Capture the cell that displays the provided text and extract its (X, Y) central coordinate. 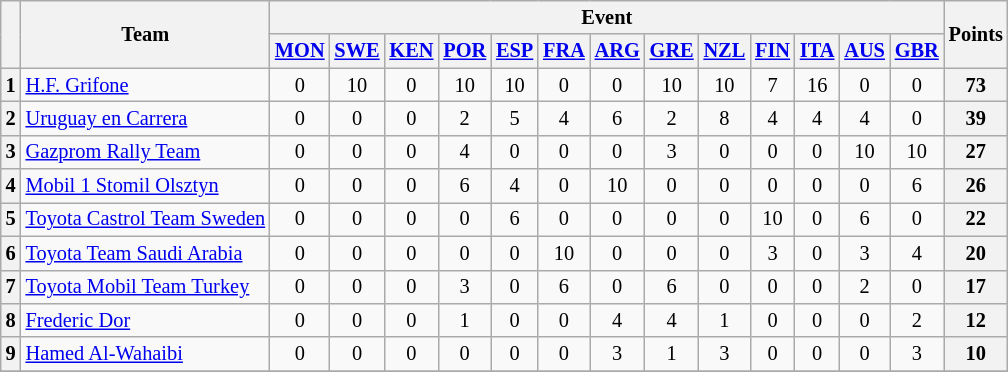
Hamed Al-Wahaibi (146, 354)
POR (464, 51)
27 (976, 152)
GRE (672, 51)
Toyota Castrol Team Sweden (146, 219)
MON (300, 51)
SWE (356, 51)
KEN (411, 51)
Uruguay en Carrera (146, 118)
ITA (817, 51)
Frederic Dor (146, 320)
ESP (514, 51)
H.F. Grifone (146, 85)
20 (976, 253)
Mobil 1 Stomil Olsztyn (146, 186)
17 (976, 287)
FRA (564, 51)
9 (11, 354)
12 (976, 320)
Points (976, 34)
Event (607, 17)
NZL (725, 51)
GBR (917, 51)
39 (976, 118)
73 (976, 85)
ARG (618, 51)
FIN (772, 51)
AUS (864, 51)
26 (976, 186)
16 (817, 85)
Toyota Team Saudi Arabia (146, 253)
Gazprom Rally Team (146, 152)
Toyota Mobil Team Turkey (146, 287)
Team (146, 34)
22 (976, 219)
